Search for the cell housing the specified text and yield its (x, y) center coordinate. 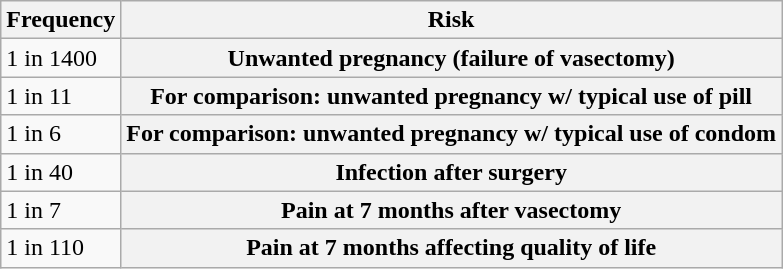
Unwanted pregnancy (failure of vasectomy) (452, 58)
Pain at 7 months affecting quality of life (452, 248)
Pain at 7 months after vasectomy (452, 210)
For comparison: unwanted pregnancy w/ typical use of pill (452, 96)
1 in 11 (61, 96)
1 in 7 (61, 210)
For comparison: unwanted pregnancy w/ typical use of condom (452, 134)
Frequency (61, 20)
1 in 6 (61, 134)
1 in 1400 (61, 58)
Risk (452, 20)
1 in 40 (61, 172)
Infection after surgery (452, 172)
1 in 110 (61, 248)
